Find where the given text appears and provide that cell's center as (x, y) coordinate. 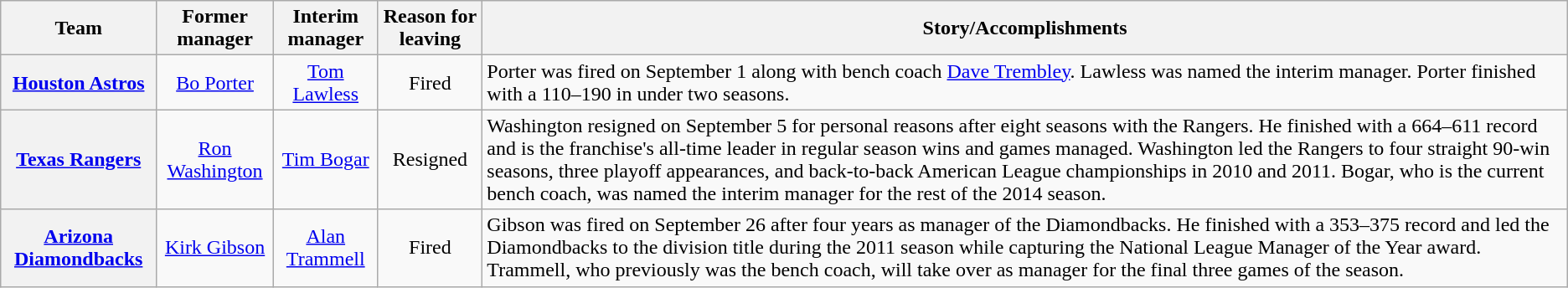
Former manager (215, 28)
Ron Washington (215, 159)
Bo Porter (215, 82)
Interim manager (325, 28)
Story/Accomplishments (1025, 28)
Arizona Diamondbacks (79, 248)
Tim Bogar (325, 159)
Kirk Gibson (215, 248)
Texas Rangers (79, 159)
Alan Trammell (325, 248)
Houston Astros (79, 82)
Resigned (431, 159)
Tom Lawless (325, 82)
Team (79, 28)
Reason for leaving (431, 28)
